For the text-containing cell, return its midpoint in [x, y] coordinate format. 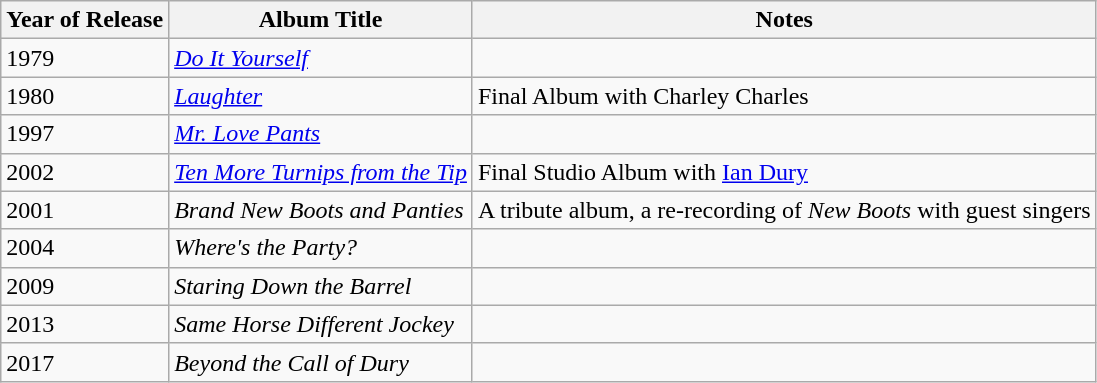
Laughter [321, 96]
1979 [85, 58]
A tribute album, a re-recording of New Boots with guest singers [784, 210]
Where's the Party? [321, 248]
Notes [784, 20]
2004 [85, 248]
Do It Yourself [321, 58]
1997 [85, 134]
Mr. Love Pants [321, 134]
Final Album with Charley Charles [784, 96]
Beyond the Call of Dury [321, 362]
1980 [85, 96]
2017 [85, 362]
Staring Down the Barrel [321, 286]
Same Horse Different Jockey [321, 324]
2009 [85, 286]
Ten More Turnips from the Tip [321, 172]
2013 [85, 324]
Album Title [321, 20]
2002 [85, 172]
Final Studio Album with Ian Dury [784, 172]
2001 [85, 210]
Brand New Boots and Panties [321, 210]
Year of Release [85, 20]
